From the cell containing the given text, extract its center point as (x, y) coordinate. 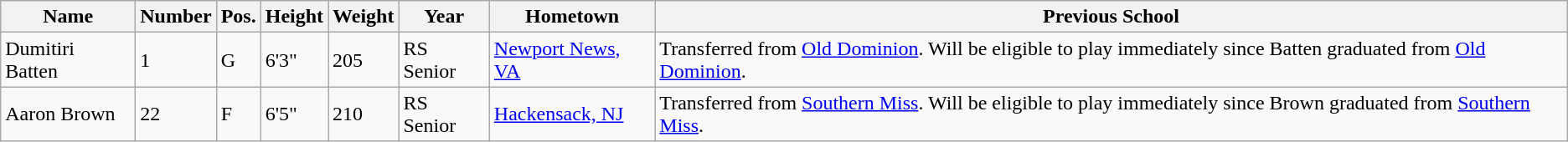
205 (364, 60)
Year (444, 17)
Transferred from Old Dominion. Will be eligible to play immediately since Batten graduated from Old Dominion. (1111, 60)
Hackensack, NJ (571, 114)
Pos. (238, 17)
6'5" (294, 114)
Hometown (571, 17)
Previous School (1111, 17)
22 (176, 114)
Aaron Brown (69, 114)
F (238, 114)
210 (364, 114)
Dumitiri Batten (69, 60)
Transferred from Southern Miss. Will be eligible to play immediately since Brown graduated from Southern Miss. (1111, 114)
Name (69, 17)
1 (176, 60)
Height (294, 17)
Number (176, 17)
Weight (364, 17)
6'3" (294, 60)
Newport News, VA (571, 60)
G (238, 60)
